Find where the given text appears and provide that cell's center as (x, y) coordinate. 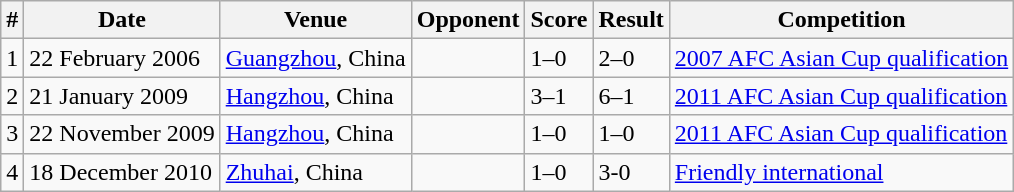
22 February 2006 (122, 58)
Guangzhou, China (316, 58)
Friendly international (841, 172)
Date (122, 20)
6–1 (631, 96)
2–0 (631, 58)
4 (12, 172)
Zhuhai, China (316, 172)
Competition (841, 20)
Score (559, 20)
Venue (316, 20)
Opponent (468, 20)
22 November 2009 (122, 134)
3–1 (559, 96)
2 (12, 96)
2007 AFC Asian Cup qualification (841, 58)
1 (12, 58)
Result (631, 20)
# (12, 20)
18 December 2010 (122, 172)
21 January 2009 (122, 96)
3-0 (631, 172)
3 (12, 134)
